Extract the (X, Y) coordinate from the center of the cell holding the provided text.  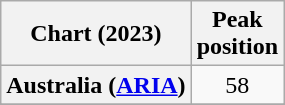
Chart (2023) (96, 34)
58 (237, 85)
Australia (ARIA) (96, 85)
Peakposition (237, 34)
